Return (X, Y) of the center of cell containing provided text 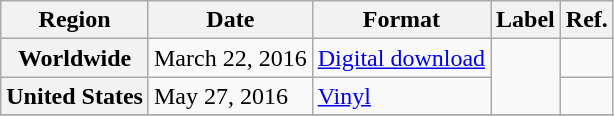
Format (401, 20)
Worldwide (75, 58)
Date (230, 20)
Digital download (401, 58)
United States (75, 96)
Label (526, 20)
March 22, 2016 (230, 58)
Region (75, 20)
Ref. (586, 20)
Vinyl (401, 96)
May 27, 2016 (230, 96)
